From the cell containing the given text, extract its center point as (X, Y) coordinate. 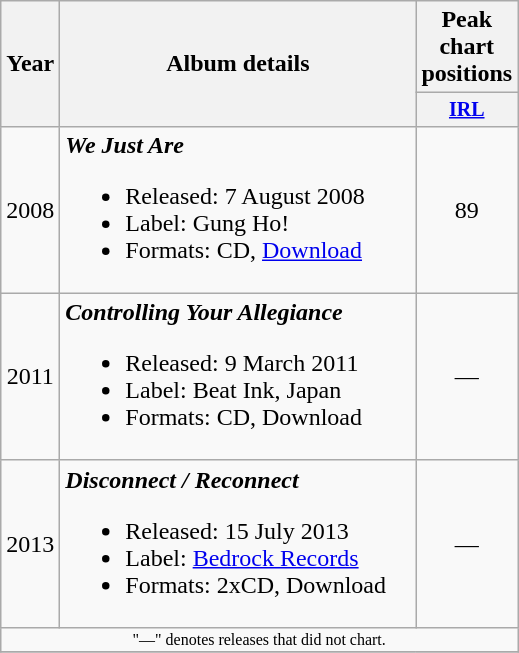
Album details (238, 64)
2008 (30, 210)
2011 (30, 376)
IRL (467, 110)
Peak chart positions (467, 47)
Year (30, 64)
Controlling Your AllegianceReleased: 9 March 2011Label: Beat Ink, JapanFormats: CD, Download (238, 376)
89 (467, 210)
Disconnect / ReconnectReleased: 15 July 2013Label: Bedrock RecordsFormats: 2xCD, Download (238, 544)
We Just AreReleased: 7 August 2008Label: Gung Ho!Formats: CD, Download (238, 210)
2013 (30, 544)
"—" denotes releases that did not chart. (260, 639)
